Detect which cell encompasses the target text, then output its [x, y] center coordinate. 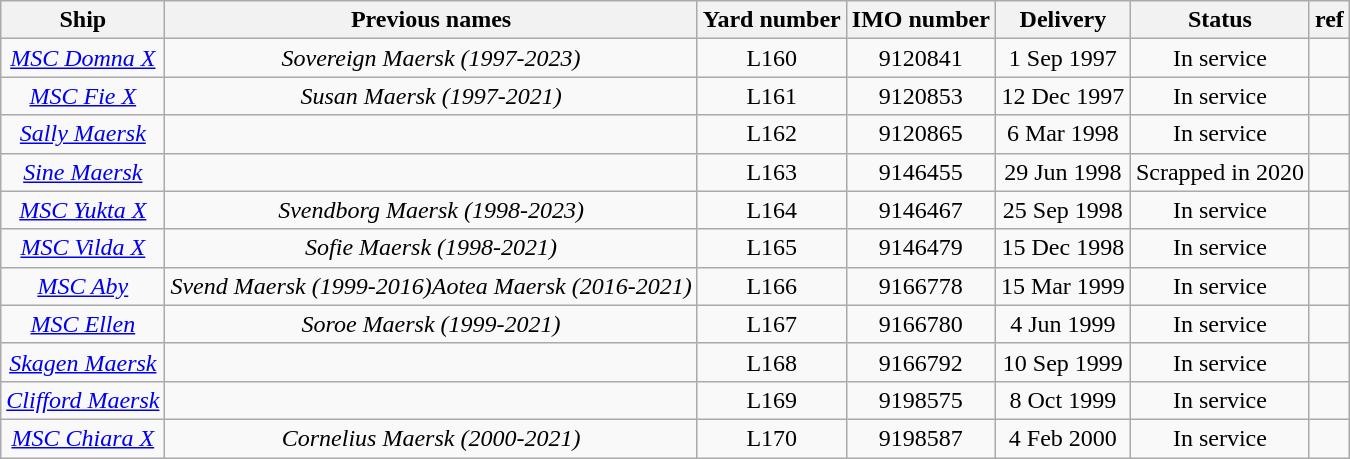
Yard number [772, 20]
MSC Yukta X [83, 210]
L164 [772, 210]
IMO number [920, 20]
9166780 [920, 324]
L170 [772, 438]
8 Oct 1999 [1062, 400]
9120865 [920, 134]
Ship [83, 20]
9198575 [920, 400]
4 Feb 2000 [1062, 438]
9146455 [920, 172]
Sally Maersk [83, 134]
L166 [772, 286]
9146467 [920, 210]
9120853 [920, 96]
Soroe Maersk (1999-2021) [431, 324]
Scrapped in 2020 [1220, 172]
Previous names [431, 20]
9166778 [920, 286]
15 Mar 1999 [1062, 286]
9120841 [920, 58]
Status [1220, 20]
MSC Domna X [83, 58]
Sovereign Maersk (1997-2023) [431, 58]
9166792 [920, 362]
L165 [772, 248]
9198587 [920, 438]
6 Mar 1998 [1062, 134]
9146479 [920, 248]
MSC Aby [83, 286]
Skagen Maersk [83, 362]
MSC Ellen [83, 324]
MSC Vilda X [83, 248]
Sine Maersk [83, 172]
L169 [772, 400]
Svendborg Maersk (1998-2023) [431, 210]
29 Jun 1998 [1062, 172]
MSC Fie X [83, 96]
Delivery [1062, 20]
L167 [772, 324]
L160 [772, 58]
L162 [772, 134]
ref [1329, 20]
L168 [772, 362]
L161 [772, 96]
1 Sep 1997 [1062, 58]
10 Sep 1999 [1062, 362]
Susan Maersk (1997-2021) [431, 96]
Svend Maersk (1999-2016)Aotea Maersk (2016-2021) [431, 286]
4 Jun 1999 [1062, 324]
25 Sep 1998 [1062, 210]
12 Dec 1997 [1062, 96]
15 Dec 1998 [1062, 248]
Clifford Maersk [83, 400]
Sofie Maersk (1998-2021) [431, 248]
MSC Chiara X [83, 438]
Cornelius Maersk (2000-2021) [431, 438]
L163 [772, 172]
